Identify which cell holds the provided text, then report its [x, y] central coordinate. 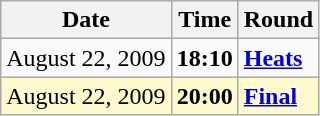
Final [278, 96]
Heats [278, 58]
Date [86, 20]
Time [204, 20]
20:00 [204, 96]
18:10 [204, 58]
Round [278, 20]
